Output the [X, Y] coordinate of the center of the cell containing the given text.  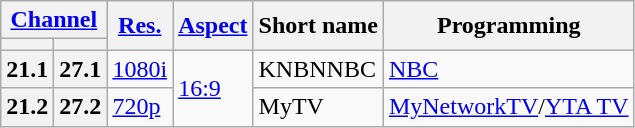
720p [140, 107]
21.2 [28, 107]
MyNetworkTV/YTA TV [508, 107]
27.1 [80, 69]
Aspect [213, 26]
1080i [140, 69]
Res. [140, 26]
KNBNNBC [318, 69]
Short name [318, 26]
27.2 [80, 107]
NBC [508, 69]
21.1 [28, 69]
MyTV [318, 107]
Programming [508, 26]
16:9 [213, 88]
Channel [54, 20]
